Provide the [X, Y] coordinate of the cell's center where the given text is located.  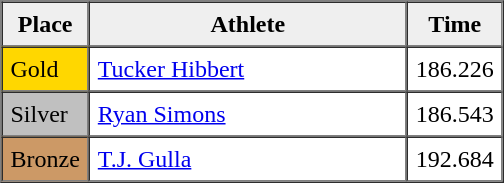
Time [455, 24]
192.684 [455, 158]
Athlete [248, 24]
Gold [46, 68]
Ryan Simons [248, 114]
Silver [46, 114]
Tucker Hibbert [248, 68]
186.543 [455, 114]
Place [46, 24]
186.226 [455, 68]
T.J. Gulla [248, 158]
Bronze [46, 158]
